Extract the (x, y) coordinate from the center of the cell holding the provided text.  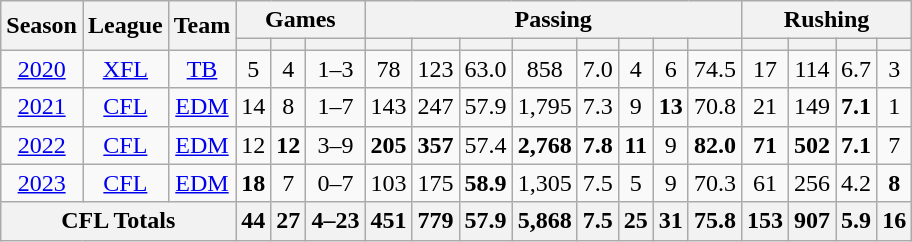
4.2 (856, 183)
114 (812, 69)
TB (202, 69)
5,868 (544, 221)
58.9 (486, 183)
25 (636, 221)
Season (42, 26)
153 (764, 221)
63.0 (486, 69)
2020 (42, 69)
907 (812, 221)
Rushing (826, 20)
70.8 (714, 107)
Games (300, 20)
11 (636, 145)
1–7 (336, 107)
7.3 (598, 107)
57.4 (486, 145)
451 (388, 221)
779 (436, 221)
CFL Totals (118, 221)
1,305 (544, 183)
502 (812, 145)
18 (254, 183)
Passing (553, 20)
XFL (125, 69)
247 (436, 107)
123 (436, 69)
82.0 (714, 145)
6.7 (856, 69)
7.0 (598, 69)
16 (894, 221)
2022 (42, 145)
149 (812, 107)
175 (436, 183)
44 (254, 221)
2023 (42, 183)
League (125, 26)
143 (388, 107)
5.9 (856, 221)
2021 (42, 107)
6 (670, 69)
4–23 (336, 221)
357 (436, 145)
3–9 (336, 145)
858 (544, 69)
14 (254, 107)
Team (202, 26)
71 (764, 145)
1–3 (336, 69)
7.8 (598, 145)
3 (894, 69)
2,768 (544, 145)
17 (764, 69)
13 (670, 107)
31 (670, 221)
103 (388, 183)
75.8 (714, 221)
27 (288, 221)
1 (894, 107)
74.5 (714, 69)
0–7 (336, 183)
78 (388, 69)
70.3 (714, 183)
1,795 (544, 107)
61 (764, 183)
21 (764, 107)
256 (812, 183)
205 (388, 145)
